Detect which cell encompasses the target text, then output its (x, y) center coordinate. 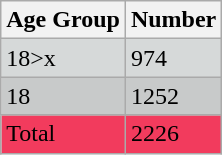
974 (173, 58)
Number (173, 20)
2226 (173, 134)
18 (64, 96)
18>x (64, 58)
Total (64, 134)
Age Group (64, 20)
1252 (173, 96)
